For the text-containing cell, return its midpoint in [x, y] coordinate format. 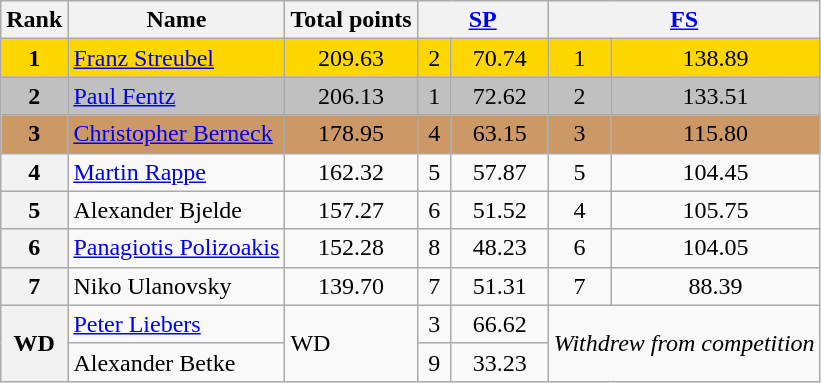
138.89 [716, 58]
8 [434, 248]
105.75 [716, 210]
133.51 [716, 96]
Franz Streubel [176, 58]
Panagiotis Polizoakis [176, 248]
152.28 [351, 248]
63.15 [500, 134]
66.62 [500, 324]
115.80 [716, 134]
88.39 [716, 286]
209.63 [351, 58]
139.70 [351, 286]
Name [176, 20]
157.27 [351, 210]
104.45 [716, 172]
Total points [351, 20]
Christopher Berneck [176, 134]
48.23 [500, 248]
Alexander Betke [176, 362]
33.23 [500, 362]
Martin Rappe [176, 172]
Alexander Bjelde [176, 210]
51.31 [500, 286]
70.74 [500, 58]
57.87 [500, 172]
Paul Fentz [176, 96]
72.62 [500, 96]
206.13 [351, 96]
51.52 [500, 210]
SP [482, 20]
178.95 [351, 134]
9 [434, 362]
162.32 [351, 172]
104.05 [716, 248]
Niko Ulanovsky [176, 286]
Peter Liebers [176, 324]
FS [684, 20]
Withdrew from competition [684, 343]
Rank [34, 20]
